Identify which cell holds the provided text, then report its (X, Y) central coordinate. 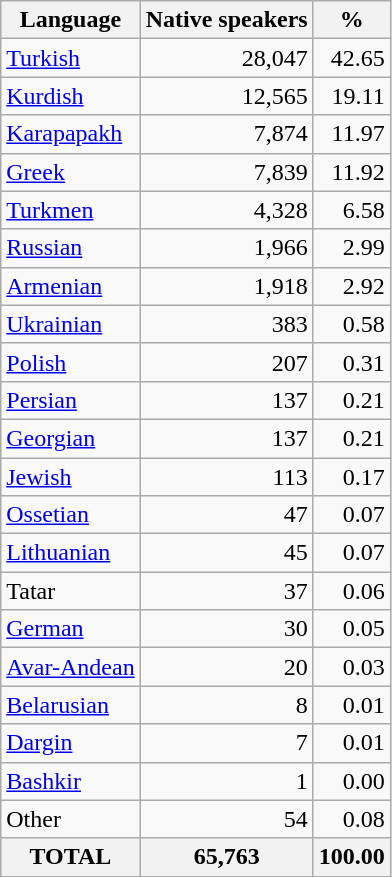
0.06 (352, 591)
11.92 (352, 172)
47 (226, 515)
0.31 (352, 362)
0.08 (352, 819)
11.97 (352, 134)
0.17 (352, 477)
Ossetian (70, 515)
Lithuanian (70, 553)
Kurdish (70, 96)
28,047 (226, 58)
German (70, 629)
Persian (70, 400)
Turkish (70, 58)
65,763 (226, 857)
6.58 (352, 210)
54 (226, 819)
19.11 (352, 96)
Turkmen (70, 210)
113 (226, 477)
Other (70, 819)
Native speakers (226, 20)
1,918 (226, 286)
2.99 (352, 248)
0.00 (352, 781)
7 (226, 743)
37 (226, 591)
Tatar (70, 591)
383 (226, 324)
45 (226, 553)
Russian (70, 248)
Dargin (70, 743)
0.03 (352, 667)
Polish (70, 362)
12,565 (226, 96)
Armenian (70, 286)
Georgian (70, 438)
Jewish (70, 477)
Belarusian (70, 705)
7,874 (226, 134)
42.65 (352, 58)
0.05 (352, 629)
Avar-Andean (70, 667)
Ukrainian (70, 324)
TOTAL (70, 857)
20 (226, 667)
Language (70, 20)
4,328 (226, 210)
Karapapakh (70, 134)
30 (226, 629)
Bashkir (70, 781)
1 (226, 781)
Greek (70, 172)
% (352, 20)
207 (226, 362)
1,966 (226, 248)
2.92 (352, 286)
7,839 (226, 172)
100.00 (352, 857)
0.58 (352, 324)
8 (226, 705)
